Return (X, Y) of the center of cell containing provided text 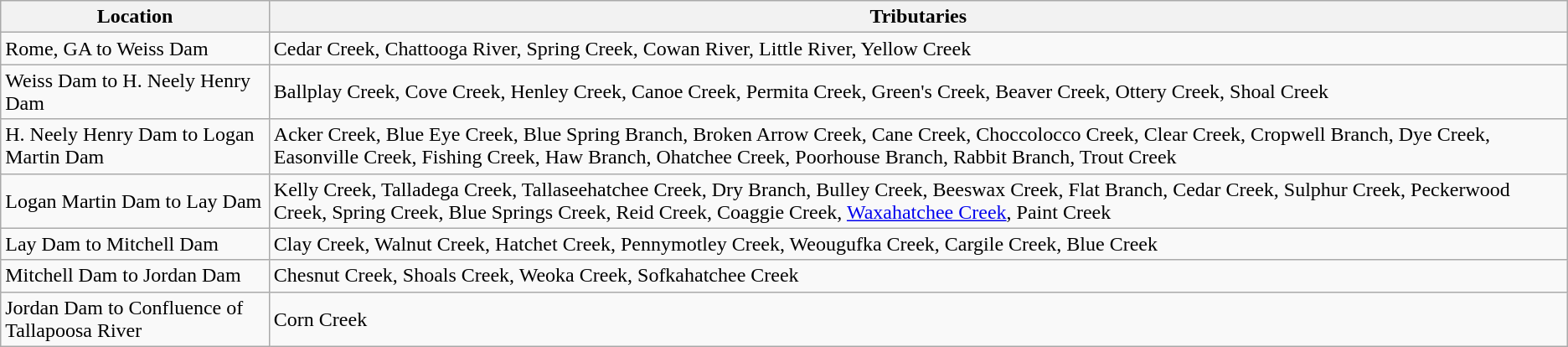
Lay Dam to Mitchell Dam (136, 244)
Weiss Dam to H. Neely Henry Dam (136, 92)
Rome, GA to Weiss Dam (136, 49)
Chesnut Creek, Shoals Creek, Weoka Creek, Sofkahatchee Creek (918, 276)
Cedar Creek, Chattooga River, Spring Creek, Cowan River, Little River, Yellow Creek (918, 49)
Jordan Dam to Confluence of Tallapoosa River (136, 319)
Ballplay Creek, Cove Creek, Henley Creek, Canoe Creek, Permita Creek, Green's Creek, Beaver Creek, Ottery Creek, Shoal Creek (918, 92)
Mitchell Dam to Jordan Dam (136, 276)
Location (136, 17)
Tributaries (918, 17)
Corn Creek (918, 319)
Logan Martin Dam to Lay Dam (136, 201)
H. Neely Henry Dam to Logan Martin Dam (136, 146)
Clay Creek, Walnut Creek, Hatchet Creek, Pennymotley Creek, Weougufka Creek, Cargile Creek, Blue Creek (918, 244)
